Output the [X, Y] coordinate of the center of the cell containing the given text.  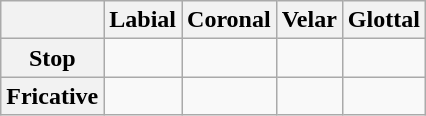
Coronal [230, 20]
Glottal [384, 20]
Velar [309, 20]
Stop [52, 58]
Fricative [52, 96]
Labial [143, 20]
